Pinpoint the cell where the given text exists, returning its [X, Y] midpoint coordinate. 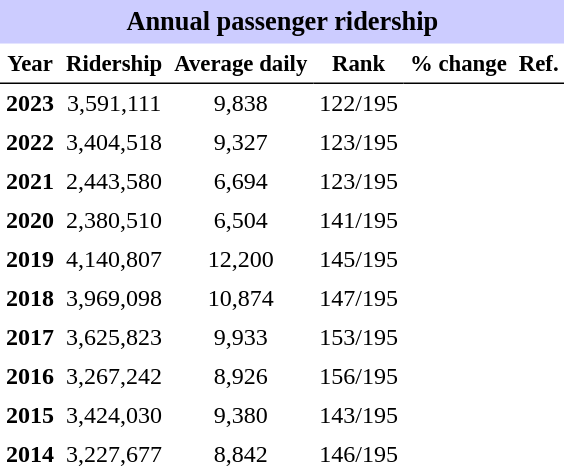
3,424,030 [114, 416]
3,591,111 [114, 104]
2,443,580 [114, 182]
Ridership [114, 64]
6,694 [240, 182]
9,933 [240, 338]
Year [30, 64]
10,874 [240, 298]
3,267,242 [114, 376]
Average daily [240, 64]
143/195 [358, 416]
2022 [30, 142]
145/195 [358, 260]
Rank [358, 64]
2018 [30, 298]
2021 [30, 182]
153/195 [358, 338]
2020 [30, 220]
8,926 [240, 376]
6,504 [240, 220]
2023 [30, 104]
9,838 [240, 104]
2,380,510 [114, 220]
141/195 [358, 220]
3,404,518 [114, 142]
9,380 [240, 416]
9,327 [240, 142]
122/195 [358, 104]
156/195 [358, 376]
12,200 [240, 260]
3,625,823 [114, 338]
2015 [30, 416]
2017 [30, 338]
% change [458, 64]
3,969,098 [114, 298]
4,140,807 [114, 260]
147/195 [358, 298]
2016 [30, 376]
2019 [30, 260]
